Detect which cell encompasses the target text, then output its [X, Y] center coordinate. 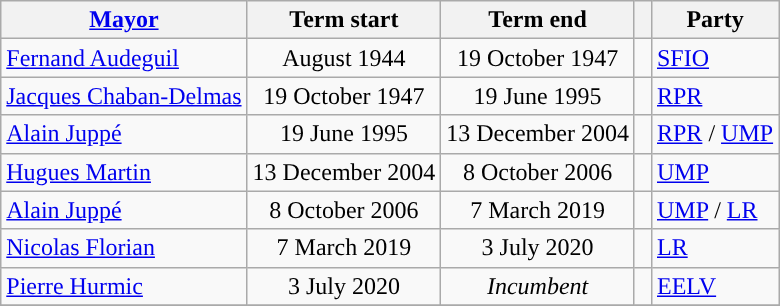
SFIO [714, 58]
Pierre Hurmic [124, 286]
Term end [538, 20]
Hugues Martin [124, 172]
August 1944 [344, 58]
Jacques Chaban-Delmas [124, 96]
Party [714, 20]
LR [714, 248]
RPR / UMP [714, 134]
Mayor [124, 20]
Term start [344, 20]
RPR [714, 96]
UMP / LR [714, 210]
Nicolas Florian [124, 248]
EELV [714, 286]
Incumbent [538, 286]
UMP [714, 172]
Fernand Audeguil [124, 58]
